Pinpoint the cell where the given text exists, returning its (x, y) midpoint coordinate. 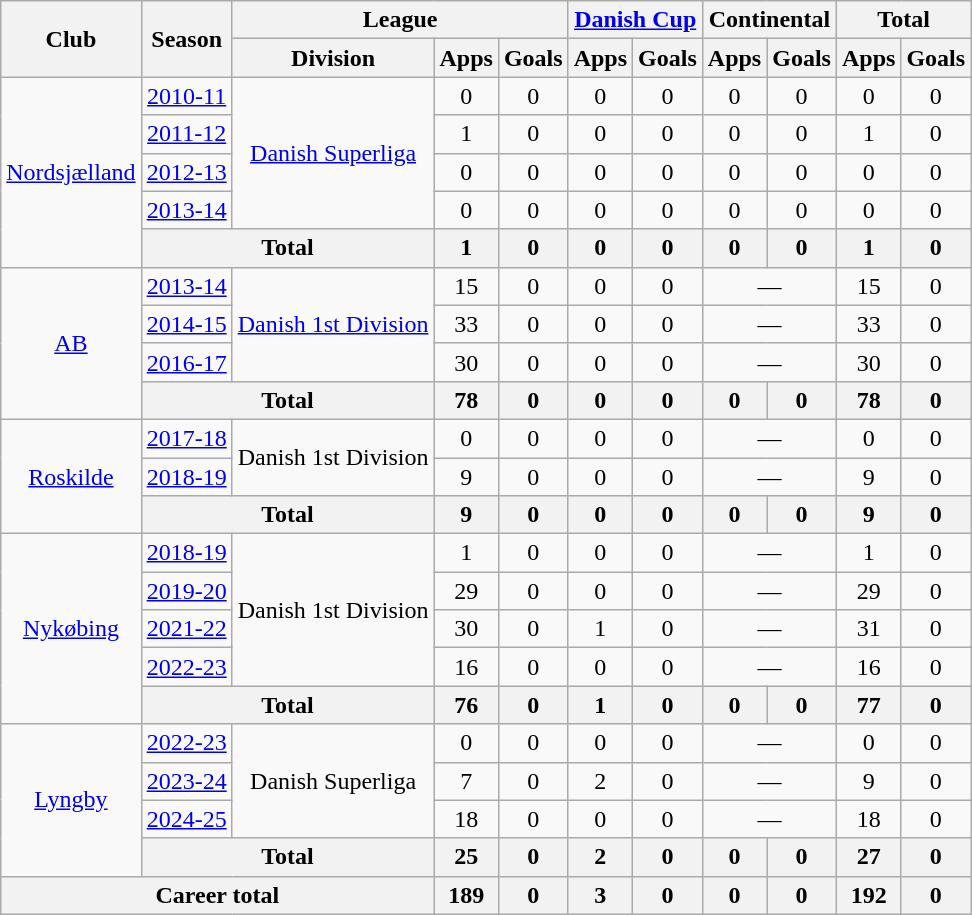
3 (600, 895)
Nykøbing (71, 629)
2012-13 (186, 172)
2017-18 (186, 438)
25 (466, 857)
2021-22 (186, 629)
2011-12 (186, 134)
7 (466, 781)
2010-11 (186, 96)
192 (868, 895)
189 (466, 895)
27 (868, 857)
77 (868, 705)
2023-24 (186, 781)
Season (186, 39)
31 (868, 629)
Roskilde (71, 476)
Career total (218, 895)
Division (333, 58)
Danish Cup (635, 20)
2024-25 (186, 819)
AB (71, 343)
2014-15 (186, 324)
76 (466, 705)
Lyngby (71, 800)
Continental (769, 20)
League (400, 20)
Nordsjælland (71, 172)
2019-20 (186, 591)
2016-17 (186, 362)
Club (71, 39)
